Output the (x, y) coordinate of the center of the cell containing the given text.  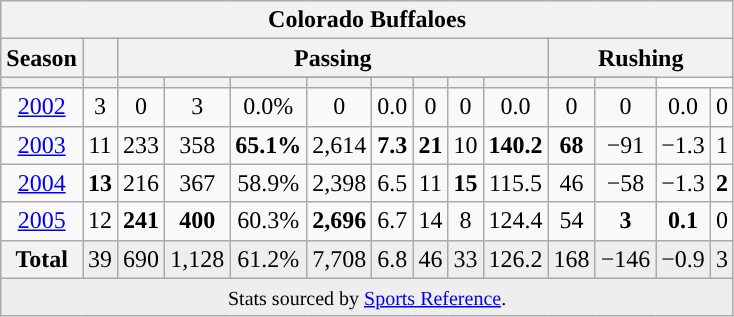
2,614 (340, 145)
7,708 (340, 259)
60.3% (268, 221)
6.8 (392, 259)
68 (572, 145)
21 (430, 145)
168 (572, 259)
14 (430, 221)
2003 (42, 145)
400 (198, 221)
−0.9 (684, 259)
0.0% (268, 107)
Stats sourced by Sports Reference. (368, 297)
61.2% (268, 259)
115.5 (516, 183)
7.3 (392, 145)
1,128 (198, 259)
124.4 (516, 221)
2,398 (340, 183)
−91 (626, 145)
358 (198, 145)
Season (42, 58)
126.2 (516, 259)
216 (142, 183)
54 (572, 221)
6.7 (392, 221)
2005 (42, 221)
2004 (42, 183)
233 (142, 145)
10 (466, 145)
367 (198, 183)
Passing (333, 58)
65.1% (268, 145)
0.1 (684, 221)
13 (100, 183)
39 (100, 259)
2 (722, 183)
140.2 (516, 145)
241 (142, 221)
58.9% (268, 183)
Colorado Buffaloes (368, 20)
2002 (42, 107)
8 (466, 221)
15 (466, 183)
33 (466, 259)
690 (142, 259)
−58 (626, 183)
−146 (626, 259)
Total (42, 259)
12 (100, 221)
2,696 (340, 221)
6.5 (392, 183)
1 (722, 145)
Rushing (640, 58)
